Pinpoint the cell where the given text exists, returning its (x, y) midpoint coordinate. 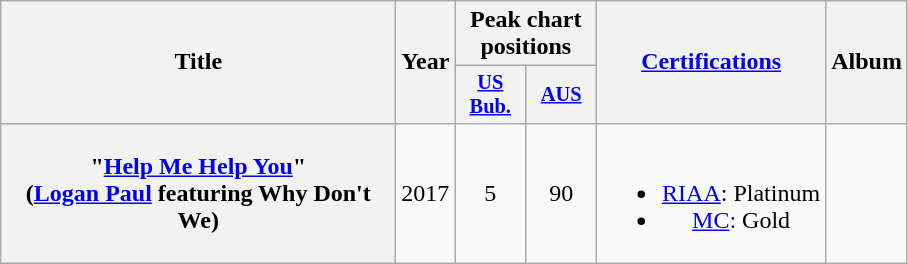
2017 (426, 193)
5 (490, 193)
Title (198, 62)
Certifications (712, 62)
"Help Me Help You"(Logan Paul featuring Why Don't We) (198, 193)
Peak chart positions (526, 34)
Year (426, 62)
USBub. (490, 95)
RIAA: PlatinumMC: Gold (712, 193)
Album (867, 62)
AUS (562, 95)
90 (562, 193)
